Locate the cell with the specified text and output its (X, Y) center coordinate. 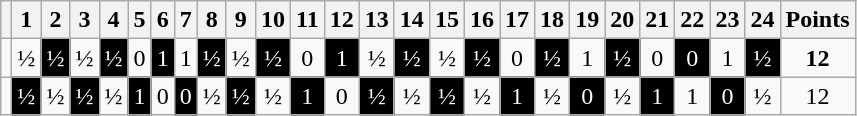
Points (818, 20)
5 (140, 20)
15 (446, 20)
7 (186, 20)
10 (272, 20)
11 (307, 20)
16 (482, 20)
22 (692, 20)
9 (240, 20)
24 (762, 20)
2 (56, 20)
20 (622, 20)
6 (162, 20)
4 (114, 20)
17 (518, 20)
8 (212, 20)
13 (376, 20)
21 (658, 20)
18 (552, 20)
23 (728, 20)
19 (588, 20)
3 (84, 20)
14 (412, 20)
